Extract the (x, y) coordinate from the center of the cell holding the provided text.  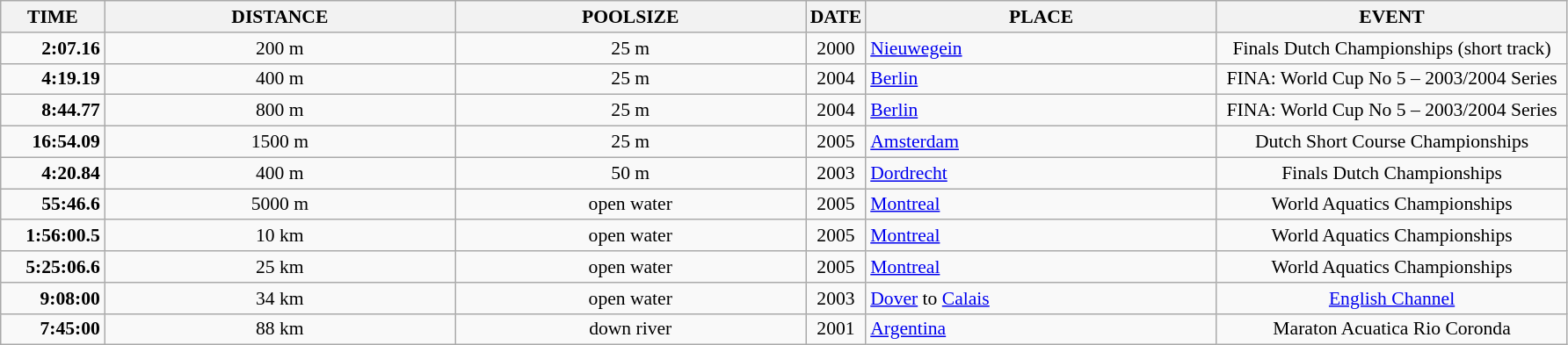
Dutch Short Course Championships (1392, 142)
25 km (279, 267)
TIME (53, 17)
2:07.16 (53, 48)
50 m (631, 173)
9:08:00 (53, 298)
Finals Dutch Championships (1392, 173)
PLACE (1041, 17)
1500 m (279, 142)
Amsterdam (1041, 142)
200 m (279, 48)
Dover to Calais (1041, 298)
5:25:06.6 (53, 267)
DISTANCE (279, 17)
Argentina (1041, 329)
DATE (837, 17)
4:19.19 (53, 79)
Maraton Acuatica Rio Coronda (1392, 329)
5000 m (279, 205)
55:46.6 (53, 205)
EVENT (1392, 17)
POOLSIZE (631, 17)
Nieuwegein (1041, 48)
4:20.84 (53, 173)
88 km (279, 329)
2001 (837, 329)
10 km (279, 236)
Finals Dutch Championships (short track) (1392, 48)
8:44.77 (53, 111)
7:45:00 (53, 329)
English Channel (1392, 298)
800 m (279, 111)
Dordrecht (1041, 173)
down river (631, 329)
16:54.09 (53, 142)
1:56:00.5 (53, 236)
34 km (279, 298)
2000 (837, 48)
